Output the [x, y] coordinate of the center of the cell containing the given text.  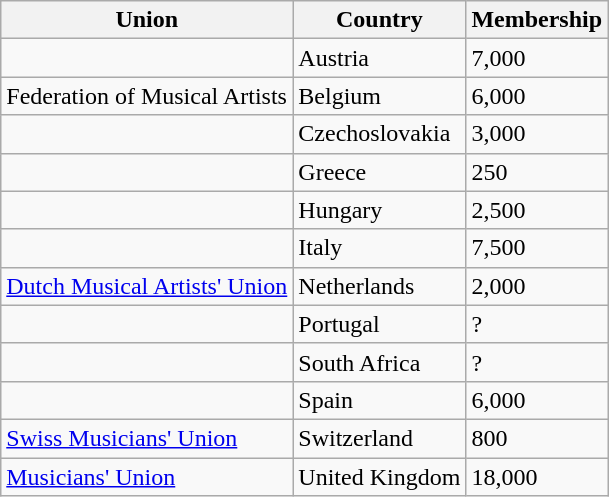
Austria [380, 58]
7,000 [537, 58]
3,000 [537, 134]
Portugal [380, 324]
Greece [380, 172]
Musicians' Union [147, 477]
United Kingdom [380, 477]
18,000 [537, 477]
Hungary [380, 210]
2,500 [537, 210]
Federation of Musical Artists [147, 96]
250 [537, 172]
Italy [380, 248]
Union [147, 20]
Dutch Musical Artists' Union [147, 286]
Czechoslovakia [380, 134]
Membership [537, 20]
Belgium [380, 96]
Netherlands [380, 286]
2,000 [537, 286]
Swiss Musicians' Union [147, 438]
7,500 [537, 248]
Spain [380, 400]
800 [537, 438]
Country [380, 20]
Switzerland [380, 438]
South Africa [380, 362]
